Scan for the cell matching the given text and deliver its [x, y] coordinate at center. 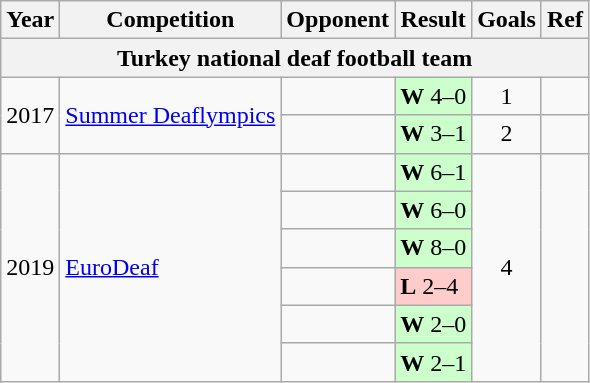
W 4–0 [434, 96]
2017 [30, 115]
Goals [507, 20]
Summer Deaflympics [170, 115]
W 2–0 [434, 324]
Ref [564, 20]
L 2–4 [434, 286]
2 [507, 134]
2019 [30, 267]
W 2–1 [434, 362]
Opponent [338, 20]
4 [507, 267]
Year [30, 20]
Result [434, 20]
W 6–0 [434, 210]
W 8–0 [434, 248]
W 6–1 [434, 172]
1 [507, 96]
Turkey national deaf football team [295, 58]
EuroDeaf [170, 267]
Competition [170, 20]
W 3–1 [434, 134]
